Capture the cell that displays the provided text and extract its (x, y) central coordinate. 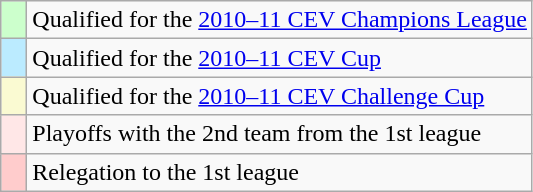
Playoffs with the 2nd team from the 1st league (280, 134)
Relegation to the 1st league (280, 172)
Qualified for the 2010–11 CEV Champions League (280, 20)
Qualified for the 2010–11 CEV Challenge Cup (280, 96)
Qualified for the 2010–11 CEV Cup (280, 58)
